Output the (x, y) coordinate of the center of the cell containing the given text.  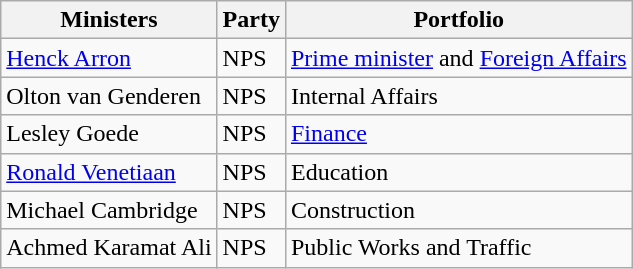
Ministers (109, 20)
Party (251, 20)
Henck Arron (109, 58)
Construction (458, 210)
Lesley Goede (109, 134)
Public Works and Traffic (458, 248)
Internal Affairs (458, 96)
Achmed Karamat Ali (109, 248)
Michael Cambridge (109, 210)
Portfolio (458, 20)
Olton van Genderen (109, 96)
Prime minister and Foreign Affairs (458, 58)
Ronald Venetiaan (109, 172)
Education (458, 172)
Finance (458, 134)
